Output the (X, Y) coordinate of the center of the cell containing the given text.  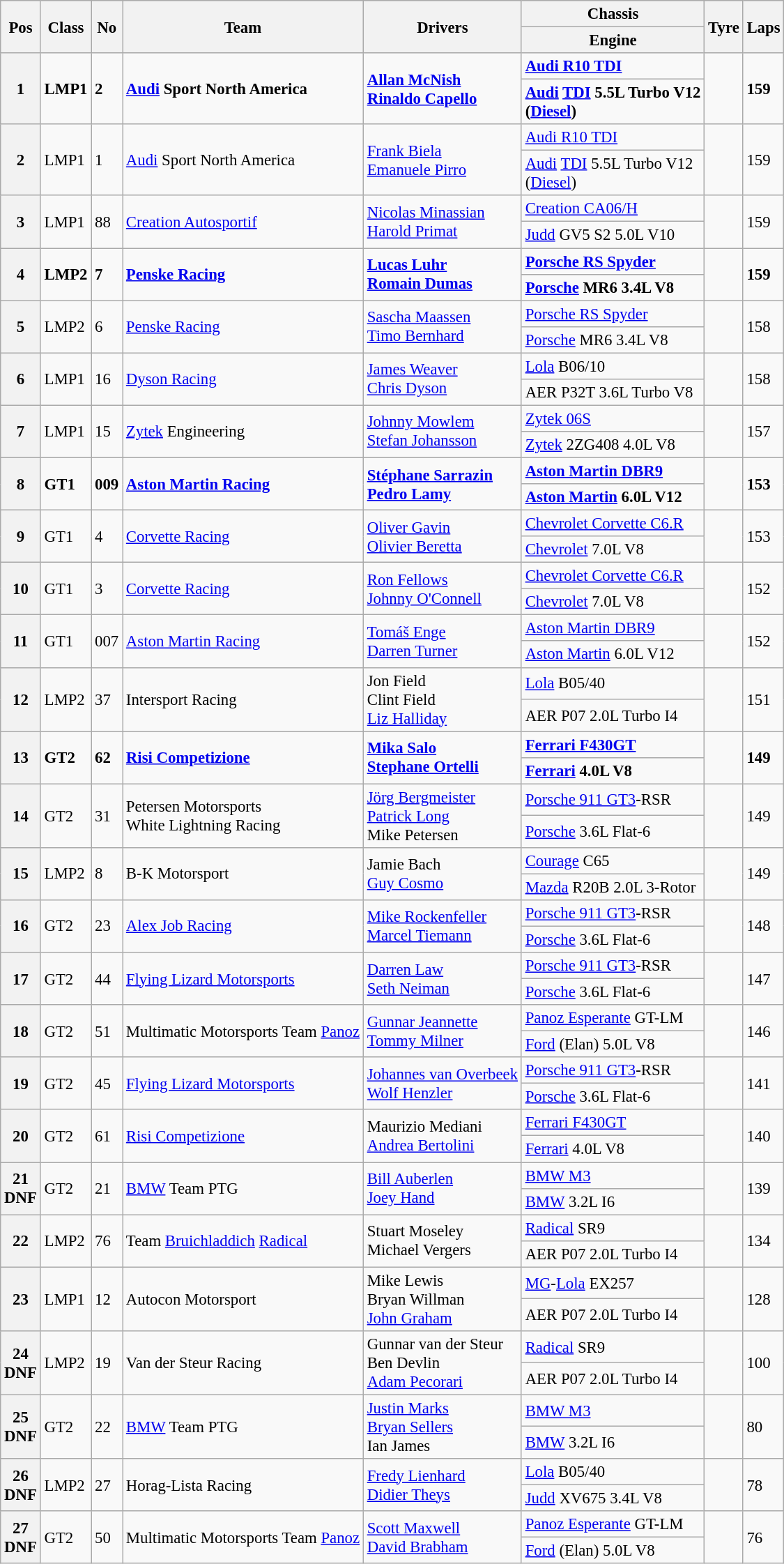
78 (764, 1485)
100 (764, 1363)
Justin Marks Bryan Sellers Ian James (442, 1427)
Creation Autosportif (243, 222)
Team Bruichladdich Radical (243, 1241)
11 (21, 641)
141 (764, 1084)
Darren Law Seth Neiman (442, 979)
Fredy Lienhard Didier Theys (442, 1485)
61 (107, 1137)
AER P32T 3.6L Turbo V8 (613, 393)
25DNF (21, 1427)
9 (21, 537)
Johannes van Overbeek Wolf Henzler (442, 1084)
Autocon Motorsport (243, 1299)
Stuart Moseley Michael Vergers (442, 1241)
Jamie Bach Guy Cosmo (442, 874)
Mazda R20B 2.0L 3-Rotor (613, 887)
45 (107, 1084)
Lucas Luhr Romain Dumas (442, 275)
17 (21, 979)
009 (107, 484)
Maurizio Mediani Andrea Bertolini (442, 1137)
Johnny Mowlem Stefan Johansson (442, 431)
51 (107, 1031)
007 (107, 641)
Gunnar van der Steur Ben Devlin Adam Pecorari (442, 1363)
Class (66, 26)
Frank Biela Emanuele Pirro (442, 160)
Allan McNish Rinaldo Capello (442, 89)
146 (764, 1031)
27 (107, 1485)
24DNF (21, 1363)
Van der Steur Racing (243, 1363)
Oliver Gavin Olivier Beretta (442, 537)
Jörg Bergmeister Patrick Long Mike Petersen (442, 816)
Engine (613, 40)
10 (21, 589)
Dyson Racing (243, 379)
Horag-Lista Racing (243, 1485)
Zytek 2ZG408 4.0L V8 (613, 445)
Pos (21, 26)
Stéphane Sarrazin Pedro Lamy (442, 484)
140 (764, 1137)
B-K Motorsport (243, 874)
Team (243, 26)
18 (21, 1031)
20 (21, 1137)
Gunnar Jeannette Tommy Milner (442, 1031)
13 (21, 757)
128 (764, 1299)
Courage C65 (613, 861)
Judd GV5 S2 5.0L V10 (613, 235)
147 (764, 979)
5 (21, 326)
148 (764, 926)
26DNF (21, 1485)
14 (21, 816)
No (107, 26)
Zytek Engineering (243, 431)
Judd XV675 3.4L V8 (613, 1498)
Creation CA06/H (613, 208)
Tomáš Enge Darren Turner (442, 641)
Tyre (723, 26)
Drivers (442, 26)
139 (764, 1188)
Chassis (613, 14)
Petersen Motorsports White Lightning Racing (243, 816)
Mike Rockenfeller Marcel Tiemann (442, 926)
151 (764, 699)
44 (107, 979)
Bill Auberlen Joey Hand (442, 1188)
134 (764, 1241)
Alex Job Racing (243, 926)
Nicolas Minassian Harold Primat (442, 222)
Intersport Racing (243, 699)
157 (764, 431)
Sascha Maassen Timo Bernhard (442, 326)
37 (107, 699)
50 (107, 1537)
21DNF (21, 1188)
Mika Salo Stephane Ortelli (442, 757)
Scott Maxwell David Brabham (442, 1537)
80 (764, 1427)
Laps (764, 26)
62 (107, 757)
21 (107, 1188)
Ron Fellows Johnny O'Connell (442, 589)
Lola B06/10 (613, 366)
88 (107, 222)
James Weaver Chris Dyson (442, 379)
27DNF (21, 1537)
MG-Lola EX257 (613, 1283)
Jon Field Clint Field Liz Halliday (442, 699)
31 (107, 816)
Mike Lewis Bryan Willman John Graham (442, 1299)
Zytek 06S (613, 418)
